Provide the (x, y) coordinate of the cell's center where the given text is located.  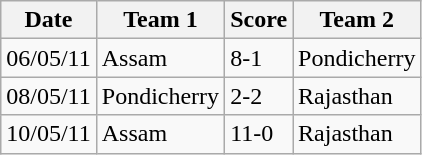
Date (49, 20)
10/05/11 (49, 134)
2-2 (259, 96)
8-1 (259, 58)
11-0 (259, 134)
06/05/11 (49, 58)
Team 1 (160, 20)
08/05/11 (49, 96)
Team 2 (357, 20)
Score (259, 20)
